For the text-containing cell, return its midpoint in [x, y] coordinate format. 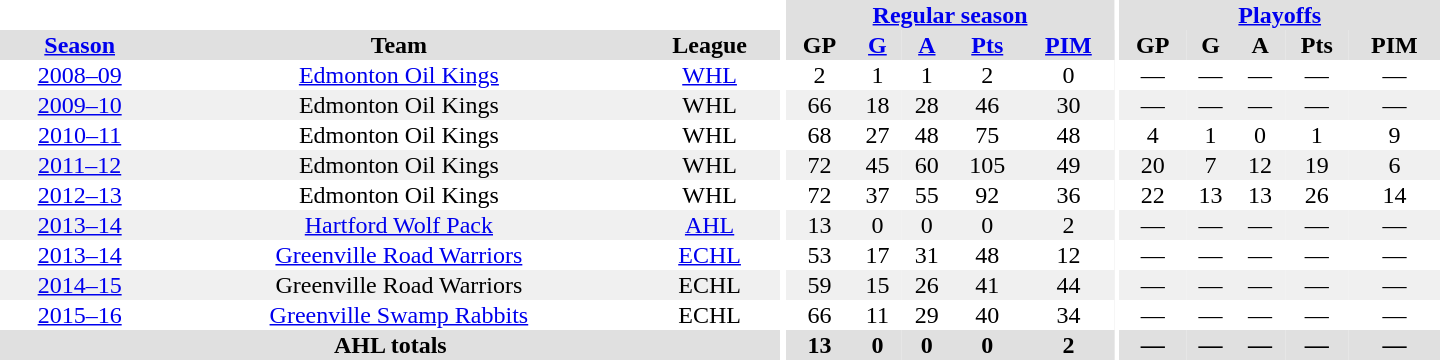
AHL [709, 225]
55 [926, 195]
28 [926, 105]
Hartford Wolf Pack [398, 225]
2009–10 [80, 105]
2015–16 [80, 315]
29 [926, 315]
9 [1394, 135]
2012–13 [80, 195]
68 [820, 135]
31 [926, 255]
AHL totals [390, 345]
14 [1394, 195]
49 [1068, 165]
105 [988, 165]
92 [988, 195]
18 [878, 105]
Greenville Swamp Rabbits [398, 315]
53 [820, 255]
2008–09 [80, 75]
19 [1317, 165]
15 [878, 285]
27 [878, 135]
11 [878, 315]
Regular season [950, 15]
2014–15 [80, 285]
6 [1394, 165]
Team [398, 45]
60 [926, 165]
34 [1068, 315]
45 [878, 165]
75 [988, 135]
4 [1152, 135]
17 [878, 255]
40 [988, 315]
36 [1068, 195]
20 [1152, 165]
Playoffs [1280, 15]
League [709, 45]
46 [988, 105]
59 [820, 285]
Season [80, 45]
2010–11 [80, 135]
30 [1068, 105]
22 [1152, 195]
41 [988, 285]
7 [1210, 165]
44 [1068, 285]
37 [878, 195]
2011–12 [80, 165]
